Provide the (x, y) coordinate of the cell's center where the given text is located.  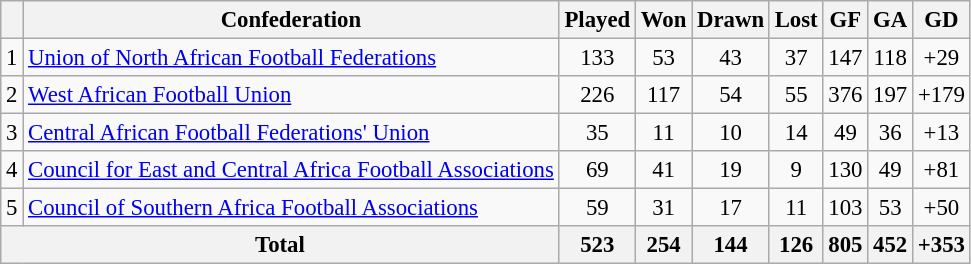
GF (846, 20)
36 (890, 133)
3 (12, 133)
Total (280, 245)
126 (796, 245)
117 (664, 95)
9 (796, 170)
31 (664, 208)
254 (664, 245)
523 (597, 245)
Central African Football Federations' Union (291, 133)
Union of North African Football Federations (291, 58)
+353 (942, 245)
41 (664, 170)
805 (846, 245)
Played (597, 20)
226 (597, 95)
4 (12, 170)
14 (796, 133)
54 (731, 95)
55 (796, 95)
2 (12, 95)
103 (846, 208)
17 (731, 208)
59 (597, 208)
Council of Southern Africa Football Associations (291, 208)
+29 (942, 58)
+50 (942, 208)
+179 (942, 95)
Lost (796, 20)
118 (890, 58)
West African Football Union (291, 95)
1 (12, 58)
147 (846, 58)
130 (846, 170)
19 (731, 170)
452 (890, 245)
35 (597, 133)
197 (890, 95)
Confederation (291, 20)
GD (942, 20)
5 (12, 208)
+13 (942, 133)
+81 (942, 170)
133 (597, 58)
43 (731, 58)
69 (597, 170)
Won (664, 20)
Council for East and Central Africa Football Associations (291, 170)
Drawn (731, 20)
376 (846, 95)
10 (731, 133)
144 (731, 245)
37 (796, 58)
GA (890, 20)
